Find where the given text appears and provide that cell's center as [X, Y] coordinate. 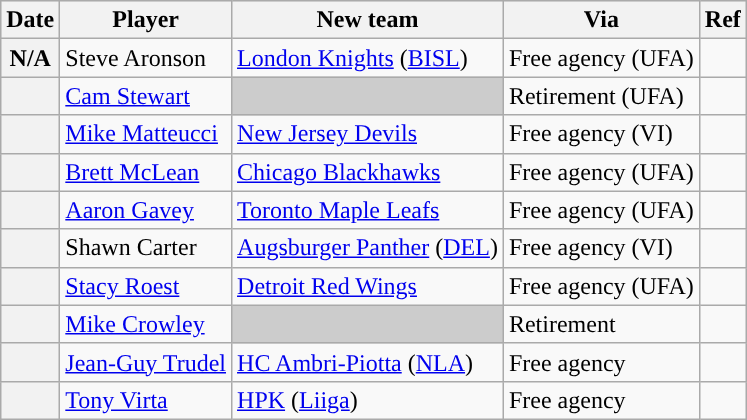
Retirement (UFA) [601, 96]
Steve Aronson [146, 58]
Chicago Blackhawks [368, 172]
Jean-Guy Trudel [146, 362]
Shawn Carter [146, 248]
New team [368, 20]
Via [601, 20]
Cam Stewart [146, 96]
Tony Virta [146, 400]
Aaron Gavey [146, 210]
New Jersey Devils [368, 134]
Brett McLean [146, 172]
Ref [722, 20]
London Knights (BISL) [368, 58]
Stacy Roest [146, 286]
Augsburger Panther (DEL) [368, 248]
HPK (Liiga) [368, 400]
Toronto Maple Leafs [368, 210]
Mike Crowley [146, 324]
Mike Matteucci [146, 134]
Date [30, 20]
Retirement [601, 324]
Player [146, 20]
Detroit Red Wings [368, 286]
N/A [30, 58]
HC Ambri-Piotta (NLA) [368, 362]
